Provide the [X, Y] coordinate of the cell's center where the given text is located.  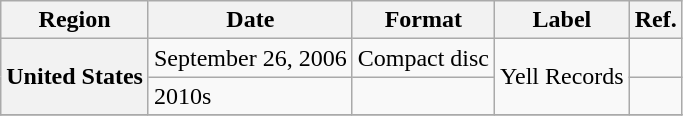
Compact disc [423, 58]
Region [75, 20]
United States [75, 77]
Date [250, 20]
September 26, 2006 [250, 58]
Format [423, 20]
Label [562, 20]
Ref. [656, 20]
2010s [250, 96]
Yell Records [562, 77]
